Output the [X, Y] coordinate of the center of the cell containing the given text.  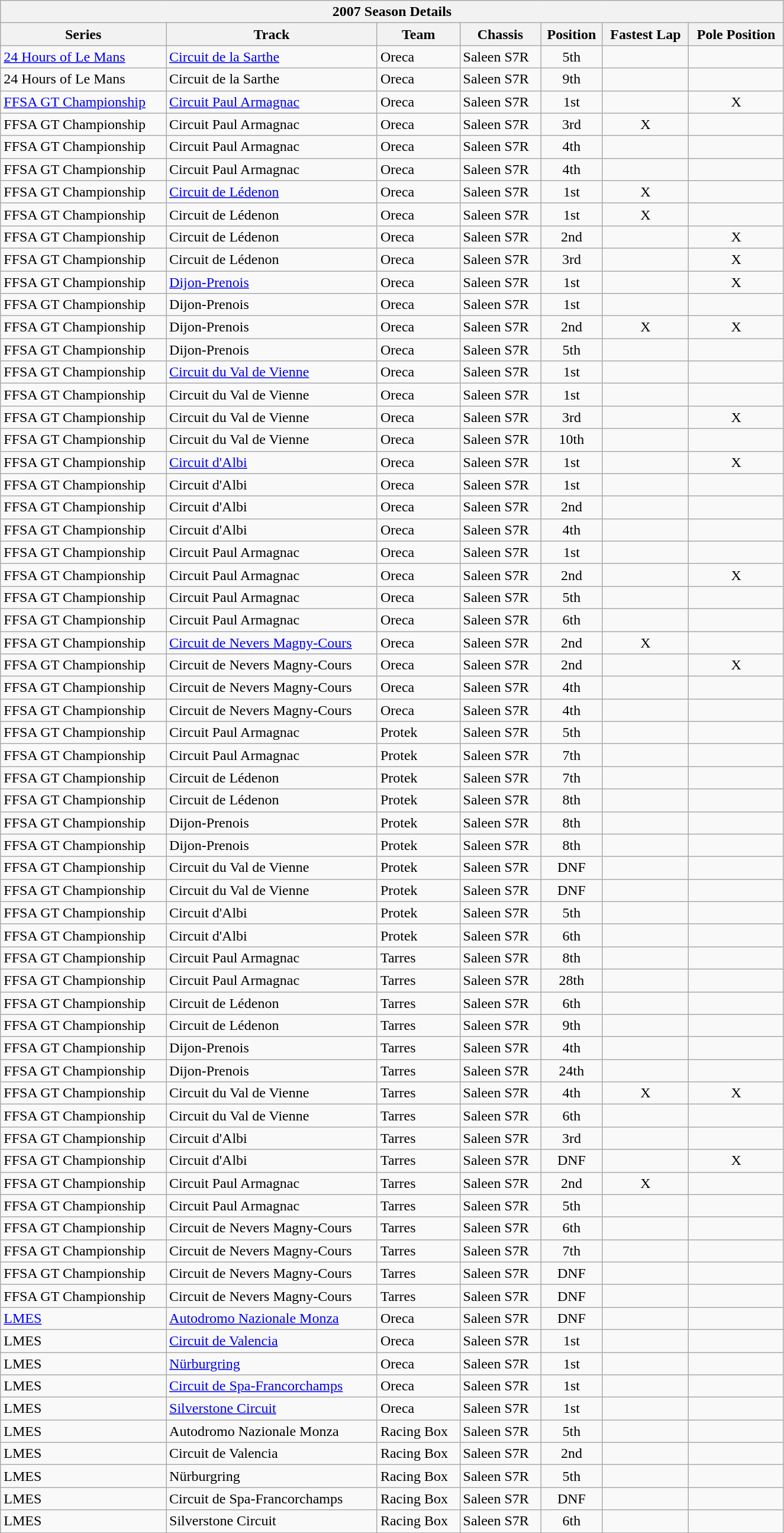
10th [572, 440]
2007 Season Details [392, 12]
Track [272, 34]
Pole Position [736, 34]
Series [83, 34]
Fastest Lap [646, 34]
Team [418, 34]
Chassis [501, 34]
24th [572, 1071]
28th [572, 980]
Position [572, 34]
